Determine the (X, Y) coordinate at the center of the cell enclosing the given text.  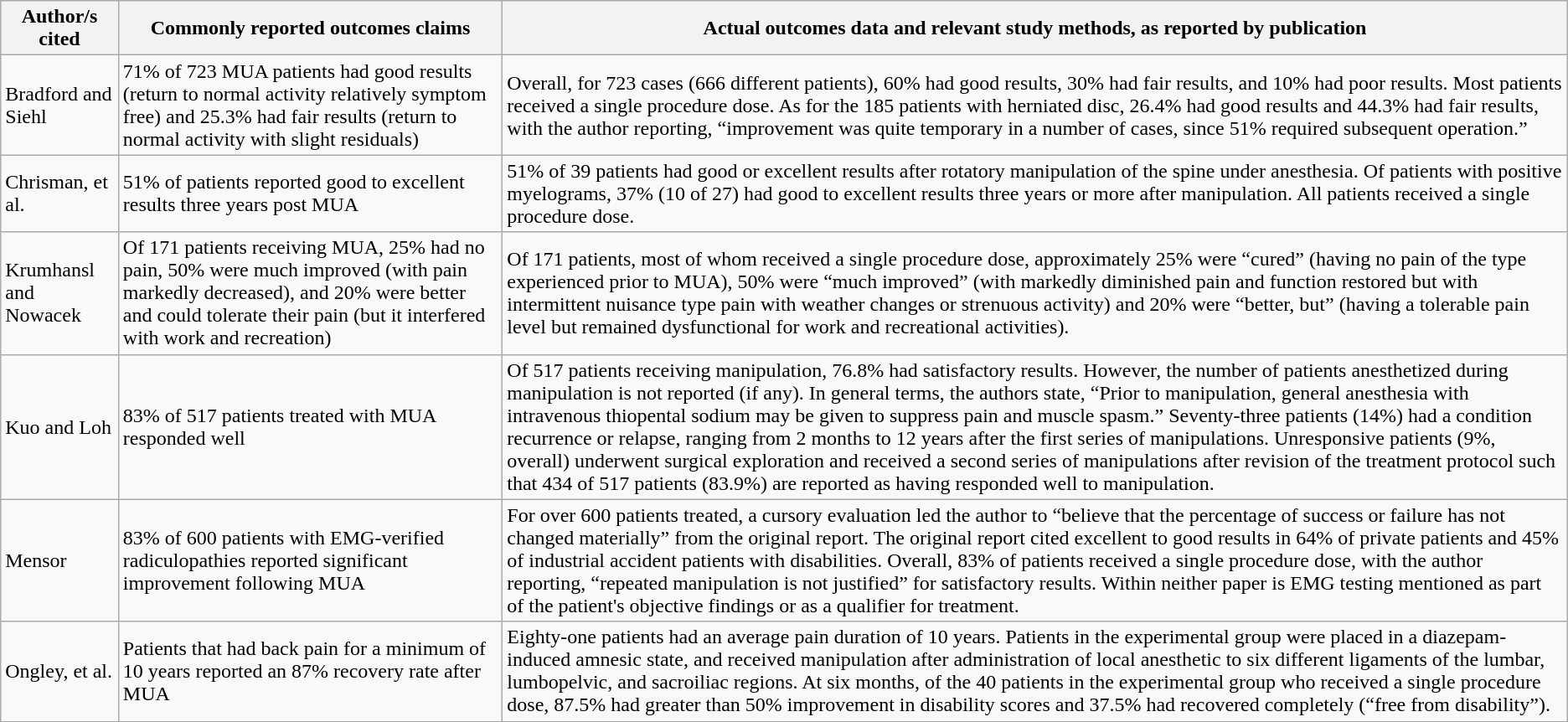
51% of patients reported good to excellent results three years post MUA (310, 193)
Commonly reported outcomes claims (310, 28)
Kuo and Loh (60, 427)
Krumhansl and Nowacek (60, 293)
83% of 517 patients treated with MUA responded well (310, 427)
Author/s cited (60, 28)
Actual outcomes data and relevant study methods, as reported by publication (1035, 28)
Bradford and Siehl (60, 106)
83% of 600 patients with EMG-verified radiculopathies reported significant improvement following MUA (310, 560)
Patients that had back pain for a minimum of 10 years reported an 87% recovery rate after MUA (310, 672)
Ongley, et al. (60, 672)
Mensor (60, 560)
Chrisman, et al. (60, 193)
